Search for the cell housing the specified text and yield its [X, Y] center coordinate. 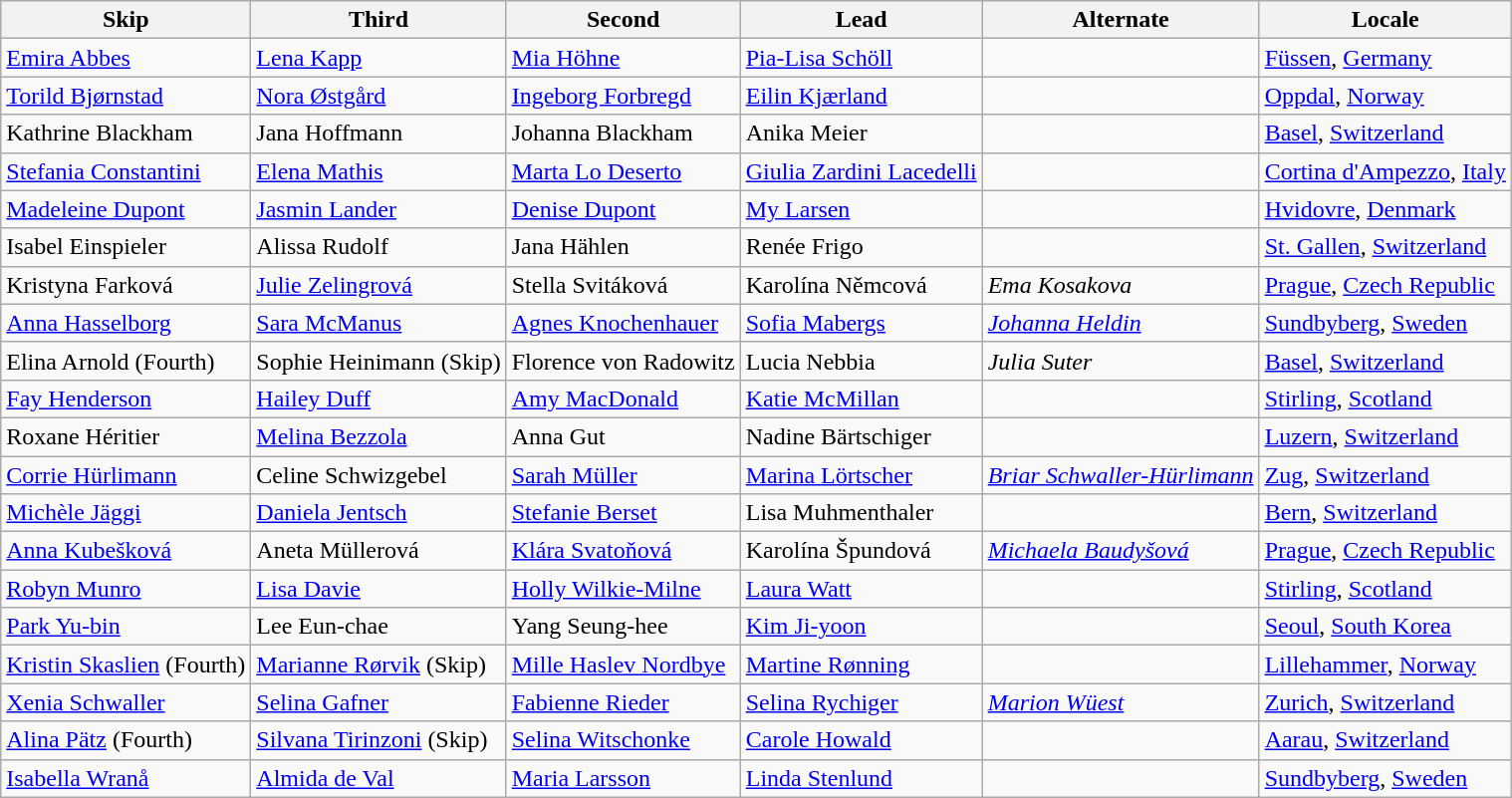
Selina Gafner [378, 702]
Seoul, South Korea [1385, 627]
Jasmin Lander [378, 209]
Ingeborg Forbregd [624, 96]
Katie McMillan [861, 399]
Zurich, Switzerland [1385, 702]
Celine Schwizgebel [378, 475]
Second [624, 20]
Almida de Val [378, 778]
Klára Svatoňová [624, 551]
Alissa Rudolf [378, 247]
Yang Seung-hee [624, 627]
Sophie Heinimann (Skip) [378, 361]
Jana Hoffmann [378, 133]
Julia Suter [1121, 361]
Isabella Wranå [126, 778]
Denise Dupont [624, 209]
Sarah Müller [624, 475]
Eilin Kjærland [861, 96]
Michaela Baudyšová [1121, 551]
Lead [861, 20]
Mia Höhne [624, 58]
Anna Gut [624, 436]
Silvana Tirinzoni (Skip) [378, 740]
Stefania Constantini [126, 171]
Pia-Lisa Schöll [861, 58]
Johanna Blackham [624, 133]
Elina Arnold (Fourth) [126, 361]
Giulia Zardini Lacedelli [861, 171]
Holly Wilkie-Milne [624, 589]
Robyn Munro [126, 589]
Melina Bezzola [378, 436]
Aarau, Switzerland [1385, 740]
Anika Meier [861, 133]
Linda Stenlund [861, 778]
Renée Frigo [861, 247]
Mille Haslev Nordbye [624, 665]
Locale [1385, 20]
Third [378, 20]
Agnes Knochenhauer [624, 323]
Michèle Jäggi [126, 513]
Nadine Bärtschiger [861, 436]
Lillehammer, Norway [1385, 665]
Johanna Heldin [1121, 323]
Hvidovre, Denmark [1385, 209]
Jana Hählen [624, 247]
Lee Eun-chae [378, 627]
Aneta Müllerová [378, 551]
Sofia Mabergs [861, 323]
Stefanie Berset [624, 513]
Xenia Schwaller [126, 702]
Fay Henderson [126, 399]
Emira Abbes [126, 58]
Lena Kapp [378, 58]
Karolína Němcová [861, 285]
Skip [126, 20]
Oppdal, Norway [1385, 96]
My Larsen [861, 209]
Daniela Jentsch [378, 513]
Torild Bjørnstad [126, 96]
Cortina d'Ampezzo, Italy [1385, 171]
Selina Rychiger [861, 702]
Roxane Héritier [126, 436]
Karolína Špundová [861, 551]
Alternate [1121, 20]
Kristyna Farková [126, 285]
Amy MacDonald [624, 399]
Kristin Skaslien (Fourth) [126, 665]
Elena Mathis [378, 171]
Martine Rønning [861, 665]
Lucia Nebbia [861, 361]
Madeleine Dupont [126, 209]
Anna Hasselborg [126, 323]
Nora Østgård [378, 96]
Hailey Duff [378, 399]
Anna Kubešková [126, 551]
Selina Witschonke [624, 740]
Kim Ji-yoon [861, 627]
Sara McManus [378, 323]
Zug, Switzerland [1385, 475]
Marion Wüest [1121, 702]
Marta Lo Deserto [624, 171]
Park Yu-bin [126, 627]
Laura Watt [861, 589]
Julie Zelingrová [378, 285]
Isabel Einspieler [126, 247]
Marianne Rørvik (Skip) [378, 665]
Alina Pätz (Fourth) [126, 740]
Carole Howald [861, 740]
Maria Larsson [624, 778]
Fabienne Rieder [624, 702]
Stella Svitáková [624, 285]
Corrie Hürlimann [126, 475]
Florence von Radowitz [624, 361]
Lisa Davie [378, 589]
Briar Schwaller-Hürlimann [1121, 475]
Kathrine Blackham [126, 133]
Bern, Switzerland [1385, 513]
Ema Kosakova [1121, 285]
Luzern, Switzerland [1385, 436]
Füssen, Germany [1385, 58]
Lisa Muhmenthaler [861, 513]
Marina Lörtscher [861, 475]
St. Gallen, Switzerland [1385, 247]
